Output the (X, Y) coordinate of the center of the cell containing the given text.  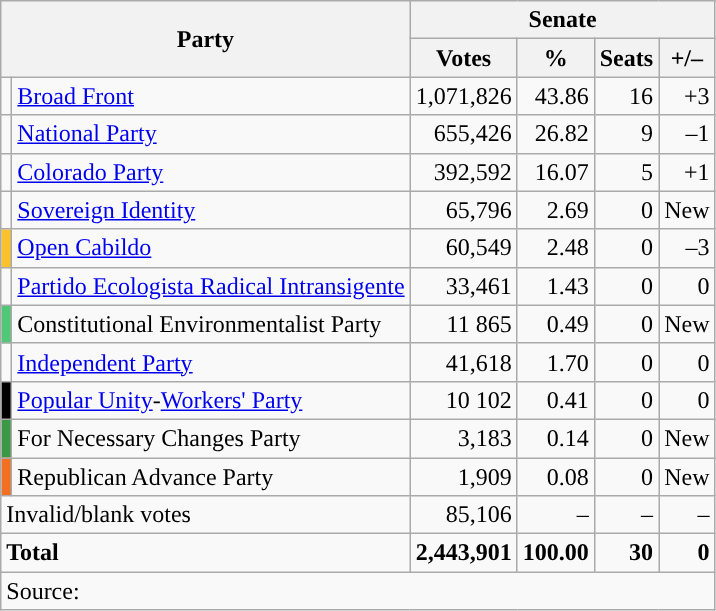
Senate (562, 20)
2,443,901 (464, 553)
Broad Front (211, 96)
26.82 (556, 134)
Seats (626, 58)
Open Cabildo (211, 248)
5 (626, 172)
65,796 (464, 210)
33,461 (464, 286)
For Necessary Changes Party (211, 438)
National Party (211, 134)
392,592 (464, 172)
0.41 (556, 400)
655,426 (464, 134)
Votes (464, 58)
1,071,826 (464, 96)
3,183 (464, 438)
60,549 (464, 248)
–1 (687, 134)
2.69 (556, 210)
100.00 (556, 553)
Constitutional Environmentalist Party (211, 324)
Partido Ecologista Radical Intransigente (211, 286)
Party (206, 39)
Independent Party (211, 362)
% (556, 58)
85,106 (464, 515)
9 (626, 134)
16 (626, 96)
11 865 (464, 324)
10 102 (464, 400)
+/– (687, 58)
+1 (687, 172)
Invalid/blank votes (206, 515)
30 (626, 553)
Source: (358, 591)
1.43 (556, 286)
0.49 (556, 324)
16.07 (556, 172)
Republican Advance Party (211, 477)
Total (206, 553)
0.14 (556, 438)
+3 (687, 96)
Sovereign Identity (211, 210)
41,618 (464, 362)
1,909 (464, 477)
Colorado Party (211, 172)
–3 (687, 248)
2.48 (556, 248)
Popular Unity-Workers' Party (211, 400)
43.86 (556, 96)
0.08 (556, 477)
1.70 (556, 362)
